Search for the cell housing the specified text and yield its (x, y) center coordinate. 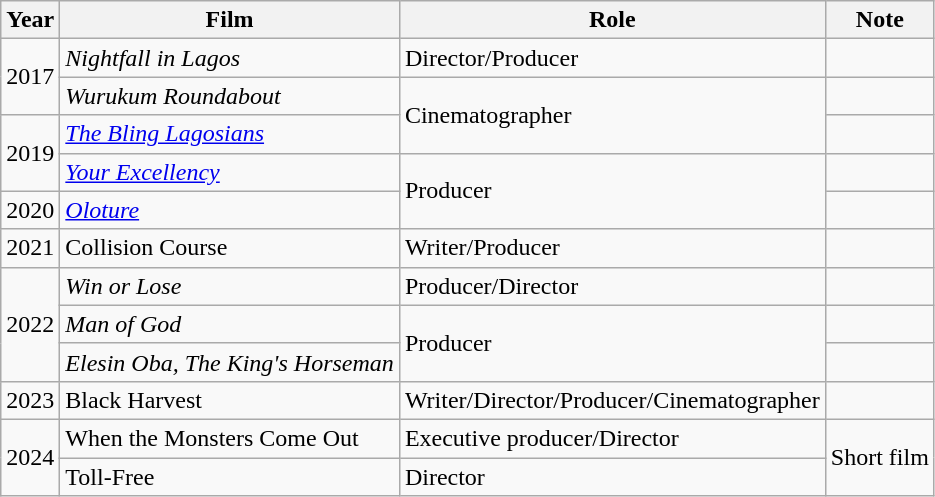
Toll-Free (230, 477)
2017 (30, 77)
Elesin Oba, The King's Horseman (230, 362)
Wurukum Roundabout (230, 96)
Short film (880, 457)
Year (30, 20)
Writer/Director/Producer/Cinematographer (612, 400)
2024 (30, 457)
Collision Course (230, 248)
Black Harvest (230, 400)
2022 (30, 324)
Your Excellency (230, 172)
Director (612, 477)
Film (230, 20)
Cinematographer (612, 115)
Director/Producer (612, 58)
2023 (30, 400)
2019 (30, 153)
2021 (30, 248)
Win or Lose (230, 286)
Producer/Director (612, 286)
Oloture (230, 210)
2020 (30, 210)
The Bling Lagosians (230, 134)
Role (612, 20)
Nightfall in Lagos (230, 58)
When the Monsters Come Out (230, 438)
Note (880, 20)
Writer/Producer (612, 248)
Man of God (230, 324)
Executive producer/Director (612, 438)
